From the cell containing the given text, extract its center point as (x, y) coordinate. 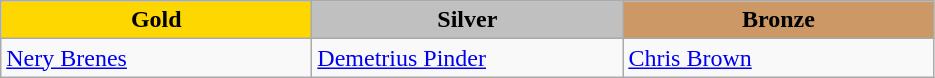
Bronze (778, 20)
Demetrius Pinder (468, 58)
Chris Brown (778, 58)
Gold (156, 20)
Silver (468, 20)
Nery Brenes (156, 58)
